Scan for the cell matching the given text and deliver its [X, Y] coordinate at center. 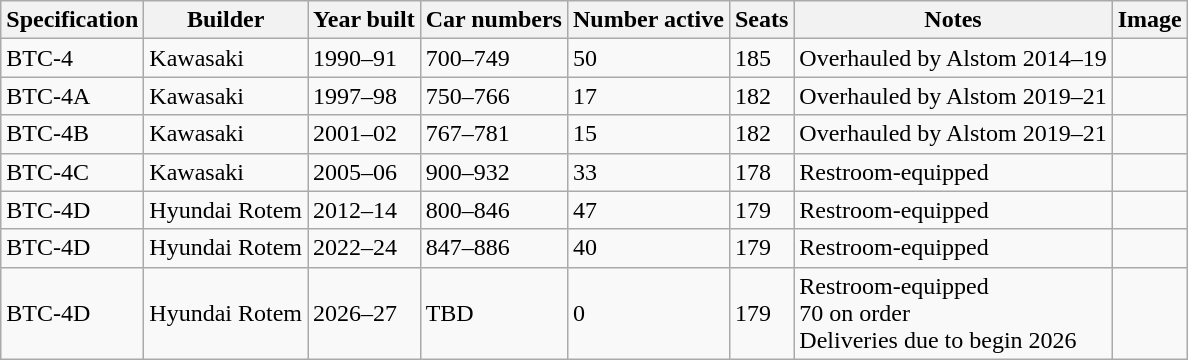
Number active [648, 20]
2026–27 [364, 313]
BTC-4A [72, 96]
Image [1150, 20]
Car numbers [494, 20]
TBD [494, 313]
185 [761, 58]
800–846 [494, 210]
BTC-4B [72, 134]
Year built [364, 20]
847–886 [494, 248]
Overhauled by Alstom 2014–19 [953, 58]
700–749 [494, 58]
2012–14 [364, 210]
BTC-4 [72, 58]
Restroom-equipped70 on orderDeliveries due to begin 2026 [953, 313]
0 [648, 313]
1997–98 [364, 96]
178 [761, 172]
47 [648, 210]
767–781 [494, 134]
17 [648, 96]
Specification [72, 20]
50 [648, 58]
Seats [761, 20]
15 [648, 134]
33 [648, 172]
1990–91 [364, 58]
900–932 [494, 172]
750–766 [494, 96]
40 [648, 248]
2001–02 [364, 134]
Notes [953, 20]
2022–24 [364, 248]
2005–06 [364, 172]
BTC-4C [72, 172]
Builder [226, 20]
